Find where the given text appears and provide that cell's center as [x, y] coordinate. 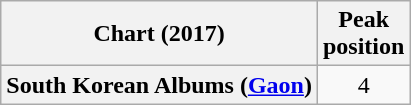
4 [363, 85]
Peakposition [363, 34]
South Korean Albums (Gaon) [160, 85]
Chart (2017) [160, 34]
